Provide the (x, y) coordinate of the cell's center where the given text is located.  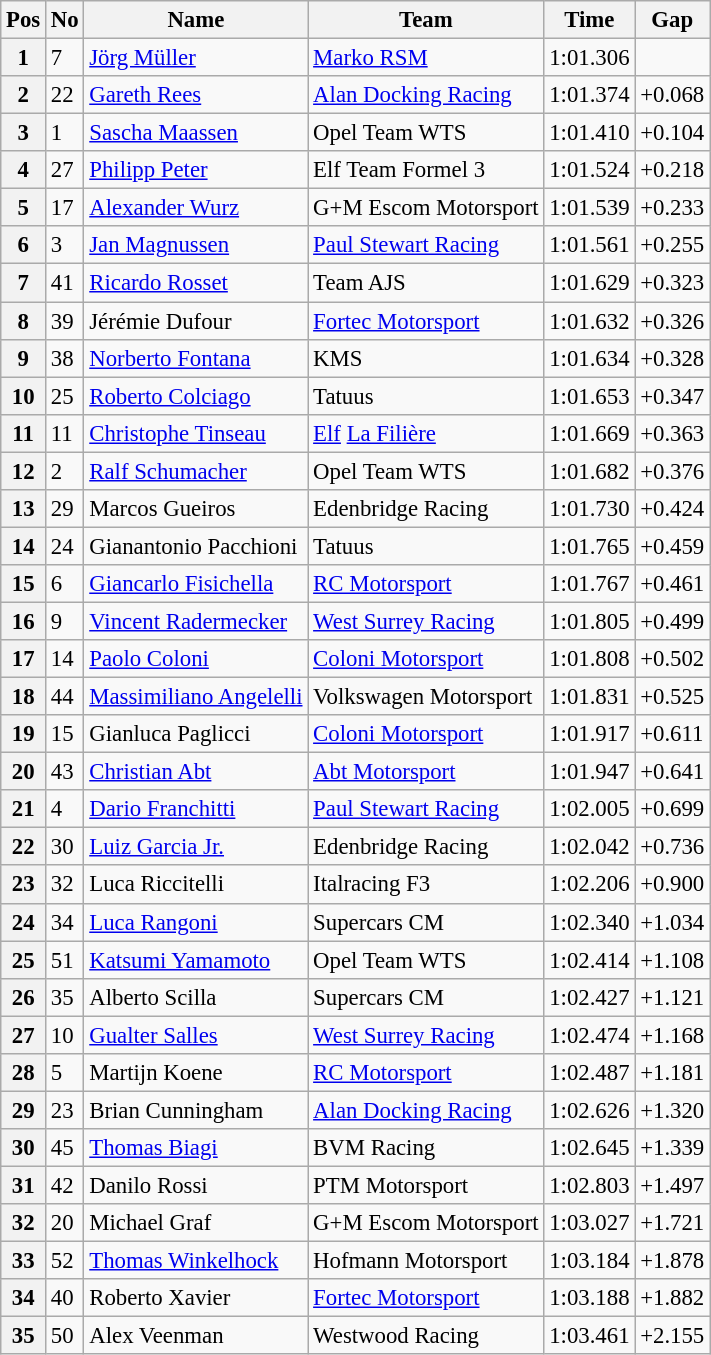
+0.326 (672, 321)
Philipp Peter (196, 170)
Time (590, 20)
8 (24, 321)
1:02.340 (590, 922)
1:01.374 (590, 95)
+0.641 (672, 772)
+1.878 (672, 1261)
+0.363 (672, 433)
+1.034 (672, 922)
Jérémie Dufour (196, 321)
Vincent Radermecker (196, 621)
31 (24, 1185)
1:01.561 (590, 245)
Ricardo Rosset (196, 283)
+0.699 (672, 809)
+0.461 (672, 584)
Christophe Tinseau (196, 433)
+1.108 (672, 960)
51 (65, 960)
+0.525 (672, 697)
1:01.524 (590, 170)
Massimiliano Angelelli (196, 697)
Christian Abt (196, 772)
Dario Franchitti (196, 809)
+1.168 (672, 1035)
52 (65, 1261)
+0.424 (672, 509)
Martijn Koene (196, 1073)
+0.900 (672, 885)
Sascha Maassen (196, 133)
+1.181 (672, 1073)
Elf La Filière (426, 433)
Thomas Winkelhock (196, 1261)
Paolo Coloni (196, 659)
+2.155 (672, 1336)
Luca Riccitelli (196, 885)
No (65, 20)
1:02.042 (590, 847)
+0.218 (672, 170)
+0.736 (672, 847)
1:01.682 (590, 471)
1:03.188 (590, 1298)
BVM Racing (426, 1148)
44 (65, 697)
+0.347 (672, 396)
1:01.539 (590, 208)
+1.121 (672, 997)
43 (65, 772)
Thomas Biagi (196, 1148)
+0.499 (672, 621)
Jan Magnussen (196, 245)
KMS (426, 358)
1:01.653 (590, 396)
Italracing F3 (426, 885)
Marcos Gueiros (196, 509)
Volkswagen Motorsport (426, 697)
Norberto Fontana (196, 358)
1:01.831 (590, 697)
+0.459 (672, 546)
Ralf Schumacher (196, 471)
Pos (24, 20)
41 (65, 283)
Team AJS (426, 283)
Marko RSM (426, 58)
+1.882 (672, 1298)
1:02.414 (590, 960)
1:03.027 (590, 1223)
Alberto Scilla (196, 997)
Alex Veenman (196, 1336)
+0.068 (672, 95)
33 (24, 1261)
+0.611 (672, 734)
38 (65, 358)
+0.323 (672, 283)
+1.320 (672, 1110)
Gap (672, 20)
+0.502 (672, 659)
Danilo Rossi (196, 1185)
1:03.461 (590, 1336)
Katsumi Yamamoto (196, 960)
13 (24, 509)
12 (24, 471)
Luca Rangoni (196, 922)
18 (24, 697)
+0.255 (672, 245)
+1.339 (672, 1148)
1:02.626 (590, 1110)
1:01.730 (590, 509)
50 (65, 1336)
28 (24, 1073)
Name (196, 20)
1:02.803 (590, 1185)
1:01.306 (590, 58)
1:01.632 (590, 321)
Luiz Garcia Jr. (196, 847)
Abt Motorsport (426, 772)
Elf Team Formel 3 (426, 170)
16 (24, 621)
Gianantonio Pacchioni (196, 546)
1:03.184 (590, 1261)
26 (24, 997)
1:01.669 (590, 433)
40 (65, 1298)
Team (426, 20)
Roberto Xavier (196, 1298)
1:02.474 (590, 1035)
1:02.427 (590, 997)
Giancarlo Fisichella (196, 584)
Gianluca Paglicci (196, 734)
Westwood Racing (426, 1336)
Gualter Salles (196, 1035)
45 (65, 1148)
1:02.645 (590, 1148)
1:01.767 (590, 584)
42 (65, 1185)
+0.328 (672, 358)
1:01.629 (590, 283)
1:02.487 (590, 1073)
+0.376 (672, 471)
Roberto Colciago (196, 396)
Michael Graf (196, 1223)
1:01.634 (590, 358)
+0.104 (672, 133)
1:02.005 (590, 809)
+1.721 (672, 1223)
Gareth Rees (196, 95)
Alexander Wurz (196, 208)
39 (65, 321)
+1.497 (672, 1185)
1:01.917 (590, 734)
+0.233 (672, 208)
1:01.410 (590, 133)
1:02.206 (590, 885)
1:01.808 (590, 659)
1:01.805 (590, 621)
PTM Motorsport (426, 1185)
1:01.765 (590, 546)
Jörg Müller (196, 58)
Brian Cunningham (196, 1110)
Hofmann Motorsport (426, 1261)
19 (24, 734)
1:01.947 (590, 772)
21 (24, 809)
